From the cell containing the given text, extract its center point as [X, Y] coordinate. 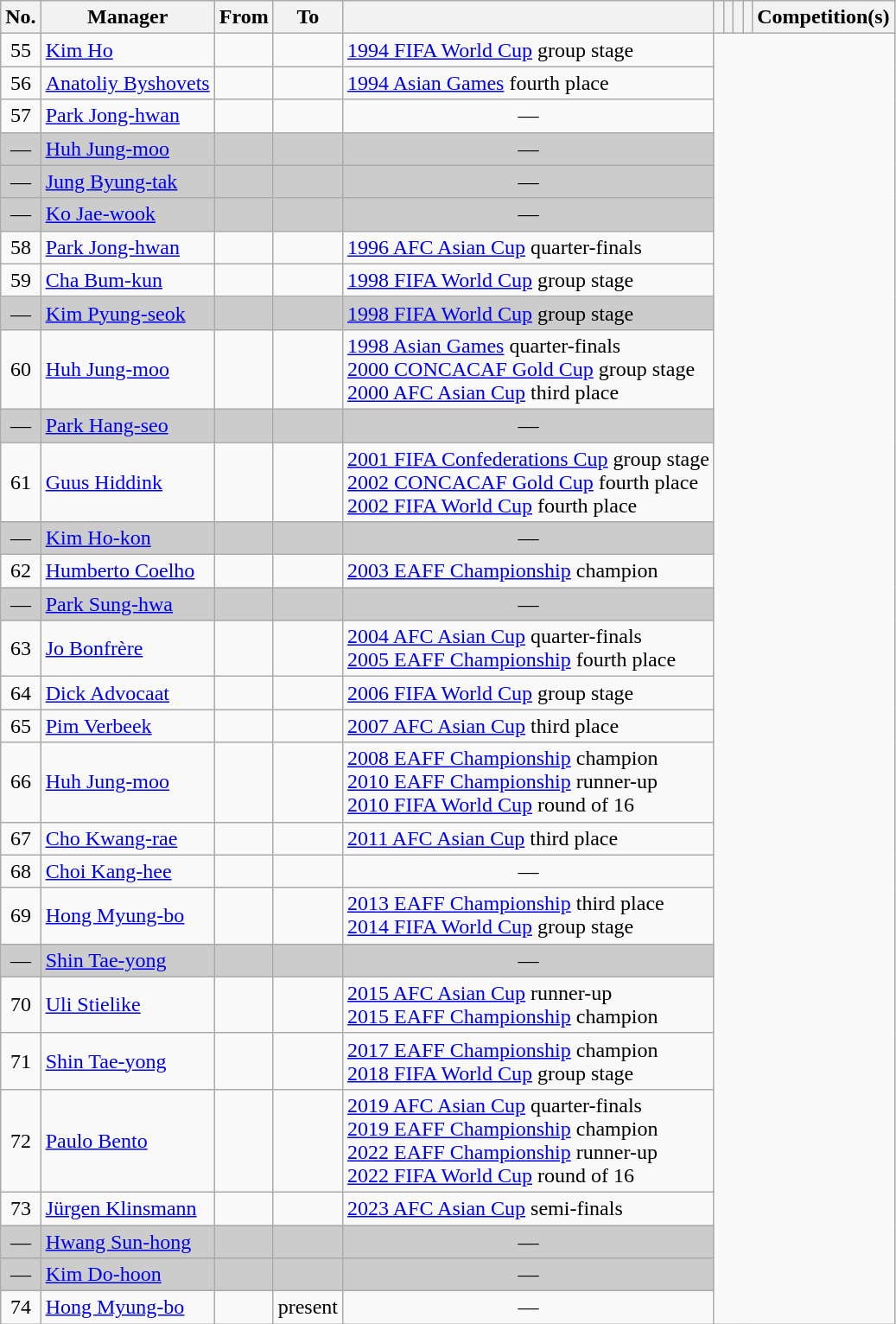
2011 AFC Asian Cup third place [529, 838]
71 [21, 1061]
Kim Pyung-seok [128, 313]
1998 Asian Games quarter-finals2000 CONCACAF Gold Cup group stage2000 AFC Asian Cup third place [529, 369]
Jo Bonfrère [128, 648]
Kim Ho [128, 50]
From [244, 17]
67 [21, 838]
Competition(s) [823, 17]
Paulo Bento [128, 1141]
1994 Asian Games fourth place [529, 83]
2008 EAFF Championship champion2010 EAFF Championship runner-up2010 FIFA World Cup round of 16 [529, 782]
Anatoliy Byshovets [128, 83]
To [308, 17]
Park Sung-hwa [128, 604]
56 [21, 83]
2017 EAFF Championship champion2018 FIFA World Cup group stage [529, 1061]
2013 EAFF Championship third place2014 FIFA World Cup group stage [529, 916]
Cha Bum-kun [128, 280]
1996 AFC Asian Cup quarter-finals [529, 247]
61 [21, 482]
65 [21, 726]
73 [21, 1208]
59 [21, 280]
74 [21, 1308]
55 [21, 50]
66 [21, 782]
Jung Byung-tak [128, 181]
72 [21, 1141]
70 [21, 1004]
2007 AFC Asian Cup third place [529, 726]
Choi Kang-hee [128, 871]
68 [21, 871]
Manager [128, 17]
2023 AFC Asian Cup semi-finals [529, 1208]
Hwang Sun-hong [128, 1242]
Pim Verbeek [128, 726]
2001 FIFA Confederations Cup group stage2002 CONCACAF Gold Cup fourth place2002 FIFA World Cup fourth place [529, 482]
present [308, 1308]
2019 AFC Asian Cup quarter-finals2019 EAFF Championship champion2022 EAFF Championship runner-up2022 FIFA World Cup round of 16 [529, 1141]
1994 FIFA World Cup group stage [529, 50]
Cho Kwang-rae [128, 838]
Kim Ho-kon [128, 538]
2004 AFC Asian Cup quarter-finals2005 EAFF Championship fourth place [529, 648]
63 [21, 648]
Dick Advocaat [128, 693]
No. [21, 17]
Park Hang-seo [128, 425]
Ko Jae-wook [128, 214]
Kim Do-hoon [128, 1275]
60 [21, 369]
58 [21, 247]
62 [21, 571]
Jürgen Klinsmann [128, 1208]
Humberto Coelho [128, 571]
69 [21, 916]
64 [21, 693]
2006 FIFA World Cup group stage [529, 693]
Guus Hiddink [128, 482]
2015 AFC Asian Cup runner-up2015 EAFF Championship champion [529, 1004]
2003 EAFF Championship champion [529, 571]
57 [21, 116]
Uli Stielike [128, 1004]
